Identify which cell holds the provided text, then report its [x, y] central coordinate. 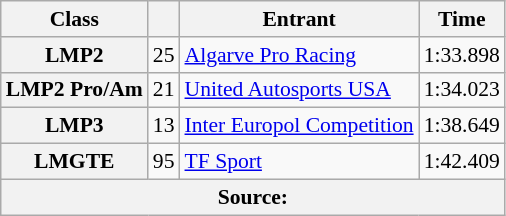
Source: [253, 197]
Class [74, 19]
Algarve Pro Racing [298, 55]
1:42.409 [462, 162]
LMGTE [74, 162]
13 [164, 126]
United Autosports USA [298, 90]
25 [164, 55]
Time [462, 19]
95 [164, 162]
Entrant [298, 19]
1:34.023 [462, 90]
1:38.649 [462, 126]
1:33.898 [462, 55]
TF Sport [298, 162]
LMP2 Pro/Am [74, 90]
LMP3 [74, 126]
LMP2 [74, 55]
21 [164, 90]
Inter Europol Competition [298, 126]
